Determine the [X, Y] coordinate at the center of the cell enclosing the given text.  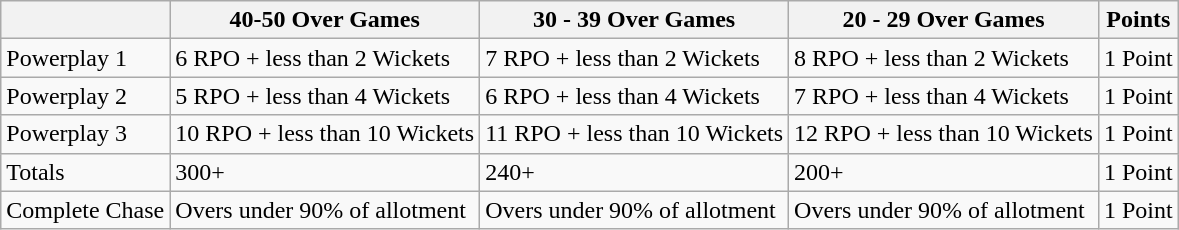
Powerplay 3 [86, 134]
12 RPO + less than 10 Wickets [944, 134]
5 RPO + less than 4 Wickets [325, 96]
Totals [86, 172]
6 RPO + less than 4 Wickets [634, 96]
Points [1138, 20]
7 RPO + less than 2 Wickets [634, 58]
Powerplay 1 [86, 58]
300+ [325, 172]
6 RPO + less than 2 Wickets [325, 58]
30 - 39 Over Games [634, 20]
10 RPO + less than 10 Wickets [325, 134]
40-50 Over Games [325, 20]
11 RPO + less than 10 Wickets [634, 134]
Complete Chase [86, 210]
20 - 29 Over Games [944, 20]
Powerplay 2 [86, 96]
240+ [634, 172]
7 RPO + less than 4 Wickets [944, 96]
200+ [944, 172]
8 RPO + less than 2 Wickets [944, 58]
